Pinpoint the cell where the given text exists, returning its (x, y) midpoint coordinate. 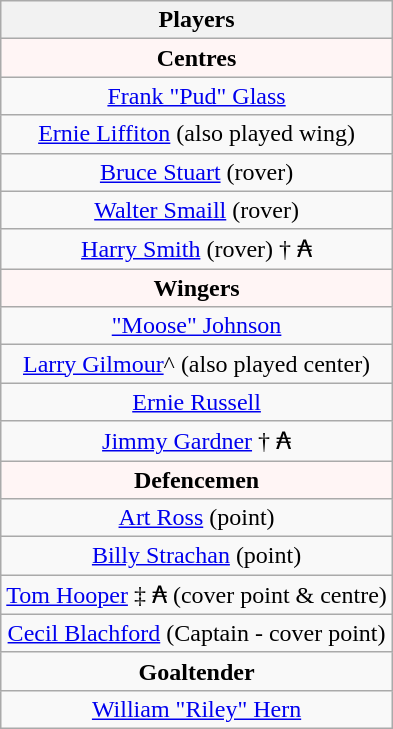
Larry Gilmour^ (also played center) (197, 364)
Bruce Stuart (rover) (197, 172)
Cecil Blachford (Captain - cover point) (197, 633)
Tom Hooper ‡ ₳ (cover point & centre) (197, 595)
Defencemen (197, 479)
Harry Smith (rover) † ₳ (197, 249)
Jimmy Gardner † ₳ (197, 441)
Billy Strachan (point) (197, 556)
Players (197, 20)
Centres (197, 58)
Wingers (197, 288)
Goaltender (197, 671)
William "Riley" Hern (197, 709)
Ernie Liffiton (also played wing) (197, 134)
Art Ross (point) (197, 518)
Ernie Russell (197, 402)
Walter Smaill (rover) (197, 210)
"Moose" Johnson (197, 326)
Frank "Pud" Glass (197, 96)
